Scan for the cell matching the given text and deliver its [X, Y] coordinate at center. 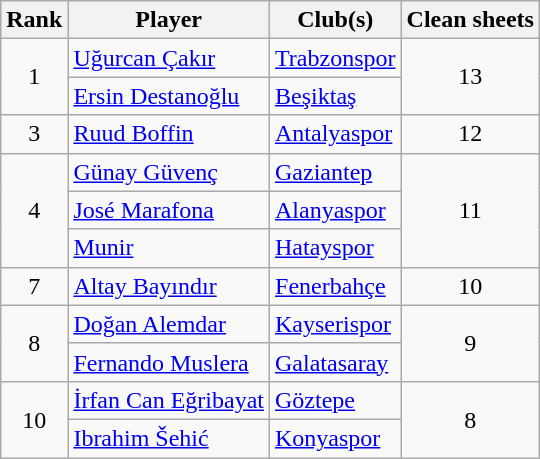
Ruud Boffin [169, 134]
13 [470, 77]
Galatasaray [336, 362]
Konyaspor [336, 438]
Trabzonspor [336, 58]
Göztepe [336, 400]
Hatayspor [336, 248]
Rank [34, 20]
Club(s) [336, 20]
7 [34, 286]
3 [34, 134]
Doğan Alemdar [169, 324]
Munir [169, 248]
Ibrahim Šehić [169, 438]
9 [470, 343]
Alanyaspor [336, 210]
Fenerbahçe [336, 286]
Uğurcan Çakır [169, 58]
4 [34, 210]
Player [169, 20]
Fernando Muslera [169, 362]
11 [470, 210]
Clean sheets [470, 20]
Altay Bayındır [169, 286]
Gaziantep [336, 172]
12 [470, 134]
1 [34, 77]
José Marafona [169, 210]
Kayserispor [336, 324]
Antalyaspor [336, 134]
Ersin Destanoğlu [169, 96]
İrfan Can Eğribayat [169, 400]
Beşiktaş [336, 96]
Günay Güvenç [169, 172]
